Determine the [X, Y] coordinate at the center of the cell enclosing the given text.  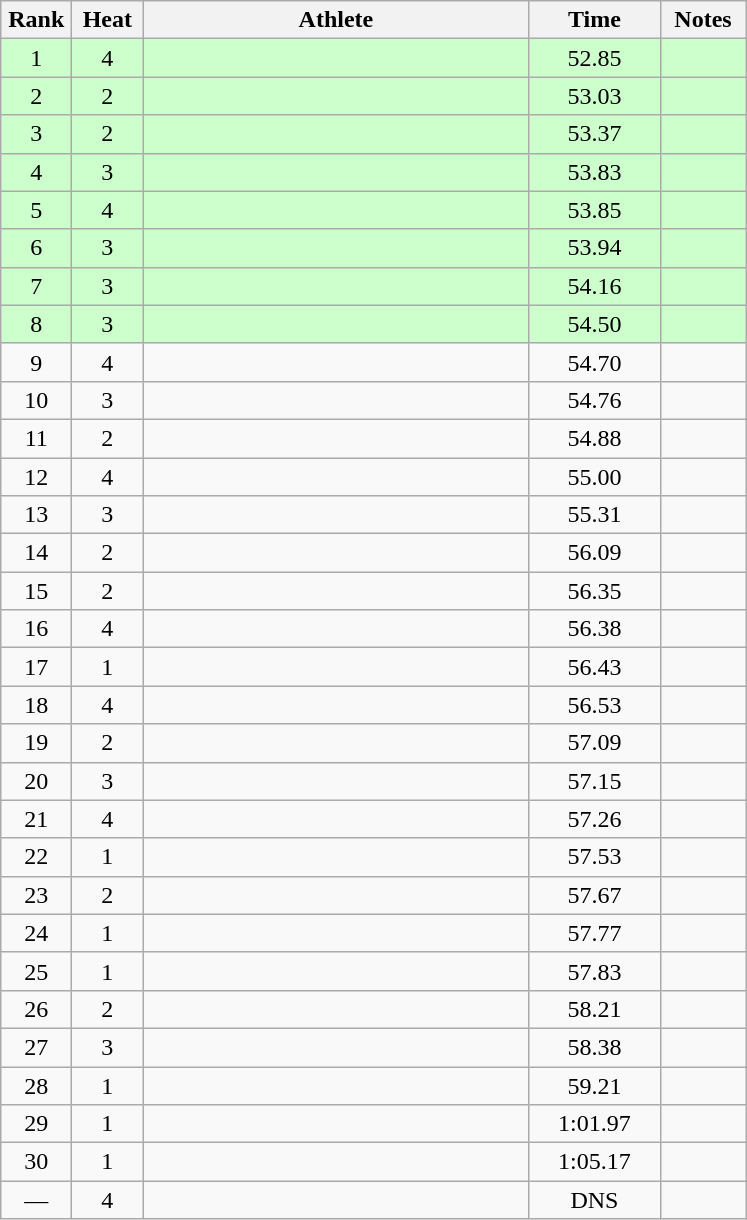
56.35 [594, 591]
1:01.97 [594, 1124]
Rank [36, 20]
52.85 [594, 58]
55.00 [594, 477]
54.16 [594, 286]
Athlete [336, 20]
16 [36, 629]
Time [594, 20]
7 [36, 286]
54.76 [594, 400]
5 [36, 210]
21 [36, 819]
20 [36, 781]
57.83 [594, 971]
54.50 [594, 324]
1:05.17 [594, 1162]
DNS [594, 1200]
17 [36, 667]
57.26 [594, 819]
10 [36, 400]
28 [36, 1085]
30 [36, 1162]
29 [36, 1124]
18 [36, 705]
58.38 [594, 1047]
11 [36, 438]
53.94 [594, 248]
Heat [108, 20]
59.21 [594, 1085]
8 [36, 324]
19 [36, 743]
57.77 [594, 933]
24 [36, 933]
53.03 [594, 96]
57.53 [594, 857]
56.43 [594, 667]
53.85 [594, 210]
57.67 [594, 895]
56.53 [594, 705]
25 [36, 971]
13 [36, 515]
57.15 [594, 781]
15 [36, 591]
57.09 [594, 743]
14 [36, 553]
54.88 [594, 438]
6 [36, 248]
— [36, 1200]
58.21 [594, 1009]
53.37 [594, 134]
9 [36, 362]
53.83 [594, 172]
26 [36, 1009]
Notes [703, 20]
22 [36, 857]
54.70 [594, 362]
27 [36, 1047]
56.38 [594, 629]
23 [36, 895]
55.31 [594, 515]
56.09 [594, 553]
12 [36, 477]
